Find where the given text appears and provide that cell's center as [X, Y] coordinate. 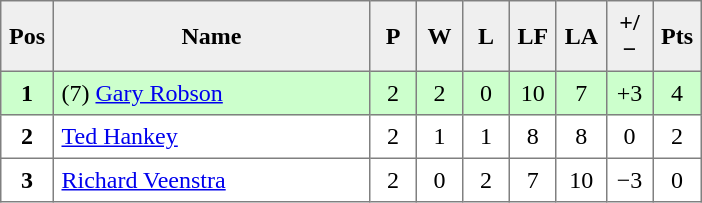
Name [211, 36]
+3 [629, 93]
Pts [677, 36]
Ted Hankey [211, 137]
(7) Gary Robson [211, 93]
W [439, 36]
−3 [629, 180]
3 [27, 180]
L [486, 36]
P [393, 36]
4 [677, 93]
+/− [629, 36]
Pos [27, 36]
Richard Veenstra [211, 180]
LA [581, 36]
LF [532, 36]
